Detect which cell encompasses the target text, then output its [x, y] center coordinate. 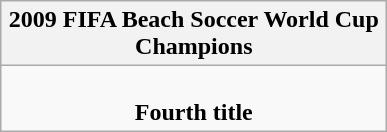
2009 FIFA Beach Soccer World CupChampions [194, 34]
Fourth title [194, 98]
